Determine the [x, y] coordinate at the center of the cell enclosing the given text.  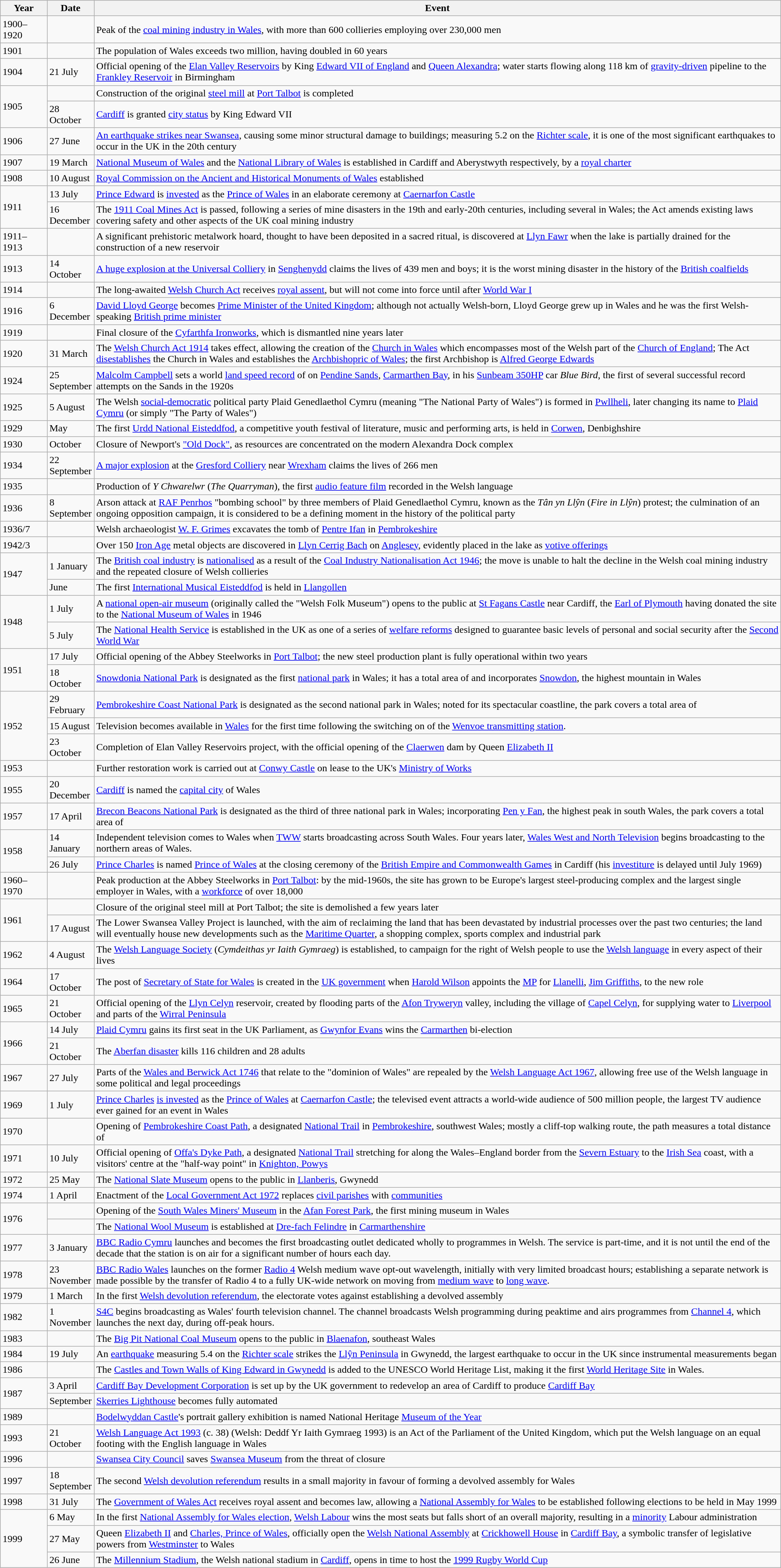
27 July [70, 1078]
1960–1970 [24, 886]
Year [24, 8]
Swansea City Council saves Swansea Museum from the threat of closure [437, 1459]
1904 [24, 72]
1984 [24, 1354]
1962 [24, 955]
1901 [24, 51]
1914 [24, 290]
1952 [24, 726]
6 May [70, 1517]
14 January [70, 843]
1935 [24, 487]
19 March [70, 162]
September [70, 1401]
1947 [24, 573]
1 November [70, 1317]
27 June [70, 141]
10 July [70, 1158]
19 July [70, 1354]
Production of Y Chwarelwr (The Quarryman), the first audio feature film recorded in the Welsh language [437, 487]
1972 [24, 1180]
Construction of the original steel mill at Port Talbot is completed [437, 93]
26 June [70, 1560]
29 February [70, 704]
1978 [24, 1275]
The Millennium Stadium, the Welsh national stadium in Cardiff, opens in time to host the 1999 Rugby World Cup [437, 1560]
1 January [70, 566]
5 August [70, 407]
Welsh archaeologist W. F. Grimes excavates the tomb of Pentre Ifan in Pembrokeshire [437, 529]
1905 [24, 106]
1993 [24, 1438]
10 August [70, 178]
3 April [70, 1385]
The first Urdd National Eisteddfod, a competitive youth festival of literature, music and performing arts, is held in Corwen, Denbighshire [437, 428]
1998 [24, 1502]
Cardiff is granted city status by King Edward VII [437, 115]
14 July [70, 1030]
1961 [24, 920]
28 October [70, 115]
27 May [70, 1538]
May [70, 428]
1934 [24, 466]
Bodelwyddan Castle's portrait gallery exhibition is named National Heritage Museum of the Year [437, 1417]
Over 150 Iron Age metal objects are discovered in Llyn Cerrig Bach on Anglesey, evidently placed in the lake as votive offerings [437, 545]
Skerries Lighthouse becomes fully automated [437, 1401]
18 September [70, 1481]
15 August [70, 726]
1936/7 [24, 529]
Cardiff Bay Development Corporation is set up by the UK government to redevelop an area of Cardiff to produce Cardiff Bay [437, 1385]
1920 [24, 353]
1979 [24, 1296]
Final closure of the Cyfarthfa Ironworks, which is dismantled nine years later [437, 332]
1964 [24, 981]
The population of Wales exceeds two million, having doubled in 60 years [437, 51]
The Big Pit National Coal Museum opens to the public in Blaenafon, southeast Wales [437, 1339]
Completion of Elan Valley Reservoirs project, with the official opening of the Claerwen dam by Queen Elizabeth II [437, 747]
Event [437, 8]
1958 [24, 851]
1919 [24, 332]
23 November [70, 1275]
1936 [24, 508]
Closure of the original steel mill at Port Talbot; the site is demolished a few years later [437, 907]
1983 [24, 1339]
1916 [24, 311]
1967 [24, 1078]
Further restoration work is carried out at Conwy Castle on lease to the UK's Ministry of Works [437, 768]
Cardiff is named the capital city of Wales [437, 789]
4 August [70, 955]
31 July [70, 1502]
17 April [70, 817]
1969 [24, 1105]
1971 [24, 1158]
26 July [70, 864]
1989 [24, 1417]
1970 [24, 1131]
1974 [24, 1195]
1929 [24, 428]
Peak of the coal mining industry in Wales, with more than 600 collieries employing over 230,000 men [437, 30]
The National Slate Museum opens to the public in Llanberis, Gwynedd [437, 1180]
1951 [24, 670]
13 July [70, 194]
16 December [70, 215]
The Castles and Town Walls of King Edward in Gwynedd is added to the UNESCO World Heritage List, making it the first World Heritage Site in Wales. [437, 1370]
In the first Welsh devolution referendum, the electorate votes against establishing a devolved assembly [437, 1296]
Closure of Newport's "Old Dock", as resources are concentrated on the modern Alexandra Dock complex [437, 444]
1957 [24, 817]
Plaid Cymru gains its first seat in the UK Parliament, as Gwynfor Evans wins the Carmarthen bi-election [437, 1030]
Enactment of the Local Government Act 1972 replaces civil parishes with communities [437, 1195]
Official opening of the Abbey Steelworks in Port Talbot; the new steel production plant is fully operational within two years [437, 657]
1953 [24, 768]
A major explosion at the Gresford Colliery near Wrexham claims the lives of 266 men [437, 466]
October [70, 444]
1908 [24, 178]
22 September [70, 466]
8 September [70, 508]
1999 [24, 1538]
18 October [70, 678]
31 March [70, 353]
1942/3 [24, 545]
17 October [70, 981]
25 September [70, 381]
1907 [24, 162]
1965 [24, 1009]
The second Welsh devolution referendum results in a small majority in favour of forming a devolved assembly for Wales [437, 1481]
6 December [70, 311]
June [70, 587]
1982 [24, 1317]
Date [70, 8]
1924 [24, 381]
The long-awaited Welsh Church Act receives royal assent, but will not come into force until after World War I [437, 290]
The National Wool Museum is established at Dre-fach Felindre in Carmarthenshire [437, 1226]
1913 [24, 269]
25 May [70, 1180]
1977 [24, 1247]
1 March [70, 1296]
1966 [24, 1043]
1996 [24, 1459]
23 October [70, 747]
1 April [70, 1195]
1930 [24, 444]
1955 [24, 789]
National Museum of Wales and the National Library of Wales is established in Cardiff and Aberystwyth respectively, by a royal charter [437, 162]
1925 [24, 407]
1911 [24, 207]
1906 [24, 141]
17 July [70, 657]
The first International Musical Eisteddfod is held in Llangollen [437, 587]
1900–1920 [24, 30]
14 October [70, 269]
1911–1913 [24, 241]
21 July [70, 72]
3 January [70, 1247]
20 December [70, 789]
Opening of the South Wales Miners' Museum in the Afan Forest Park, the first mining museum in Wales [437, 1211]
1997 [24, 1481]
1976 [24, 1219]
1948 [24, 622]
5 July [70, 635]
Prince Edward is invested as the Prince of Wales in an elaborate ceremony at Caernarfon Castle [437, 194]
17 August [70, 928]
Royal Commission on the Ancient and Historical Monuments of Wales established [437, 178]
The Aberfan disaster kills 116 children and 28 adults [437, 1051]
1987 [24, 1393]
1986 [24, 1370]
Television becomes available in Wales for the first time following the switching on of the Wenvoe transmitting station. [437, 726]
